Return the [x, y] coordinate for the center point of the cell that contains the specified text.  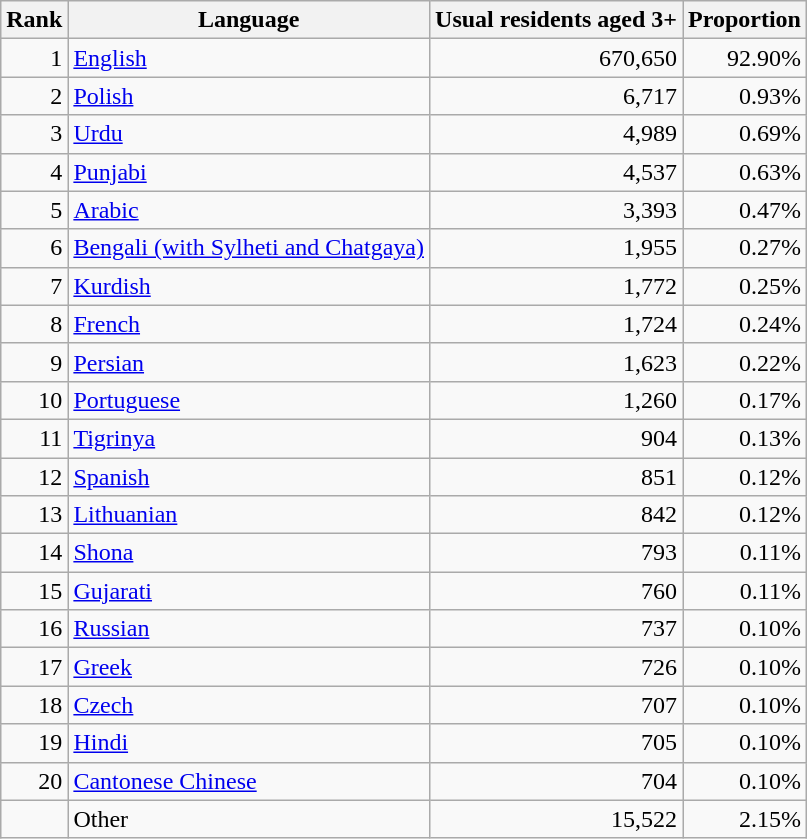
1,724 [556, 324]
705 [556, 743]
904 [556, 438]
737 [556, 629]
18 [34, 705]
20 [34, 781]
17 [34, 667]
4,537 [556, 172]
Arabic [249, 210]
726 [556, 667]
1,955 [556, 248]
0.63% [744, 172]
0.25% [744, 286]
0.24% [744, 324]
Punjabi [249, 172]
Spanish [249, 477]
3 [34, 134]
Urdu [249, 134]
0.69% [744, 134]
7 [34, 286]
8 [34, 324]
15,522 [556, 819]
11 [34, 438]
760 [556, 591]
Hindi [249, 743]
1 [34, 58]
Portuguese [249, 400]
4,989 [556, 134]
0.27% [744, 248]
0.47% [744, 210]
Persian [249, 362]
6 [34, 248]
Usual residents aged 3+ [556, 20]
851 [556, 477]
707 [556, 705]
16 [34, 629]
Cantonese Chinese [249, 781]
English [249, 58]
15 [34, 591]
842 [556, 515]
Proportion [744, 20]
14 [34, 553]
13 [34, 515]
6,717 [556, 96]
Czech [249, 705]
Kurdish [249, 286]
Bengali (with Sylheti and Chatgaya) [249, 248]
1,623 [556, 362]
1,260 [556, 400]
5 [34, 210]
12 [34, 477]
Tigrinya [249, 438]
10 [34, 400]
1,772 [556, 286]
Polish [249, 96]
9 [34, 362]
19 [34, 743]
Lithuanian [249, 515]
Gujarati [249, 591]
Rank [34, 20]
2.15% [744, 819]
Greek [249, 667]
Other [249, 819]
670,650 [556, 58]
92.90% [744, 58]
0.22% [744, 362]
3,393 [556, 210]
0.13% [744, 438]
Shona [249, 553]
0.17% [744, 400]
4 [34, 172]
Language [249, 20]
Russian [249, 629]
2 [34, 96]
704 [556, 781]
French [249, 324]
793 [556, 553]
0.93% [744, 96]
